Output the (X, Y) coordinate of the center of the cell containing the given text.  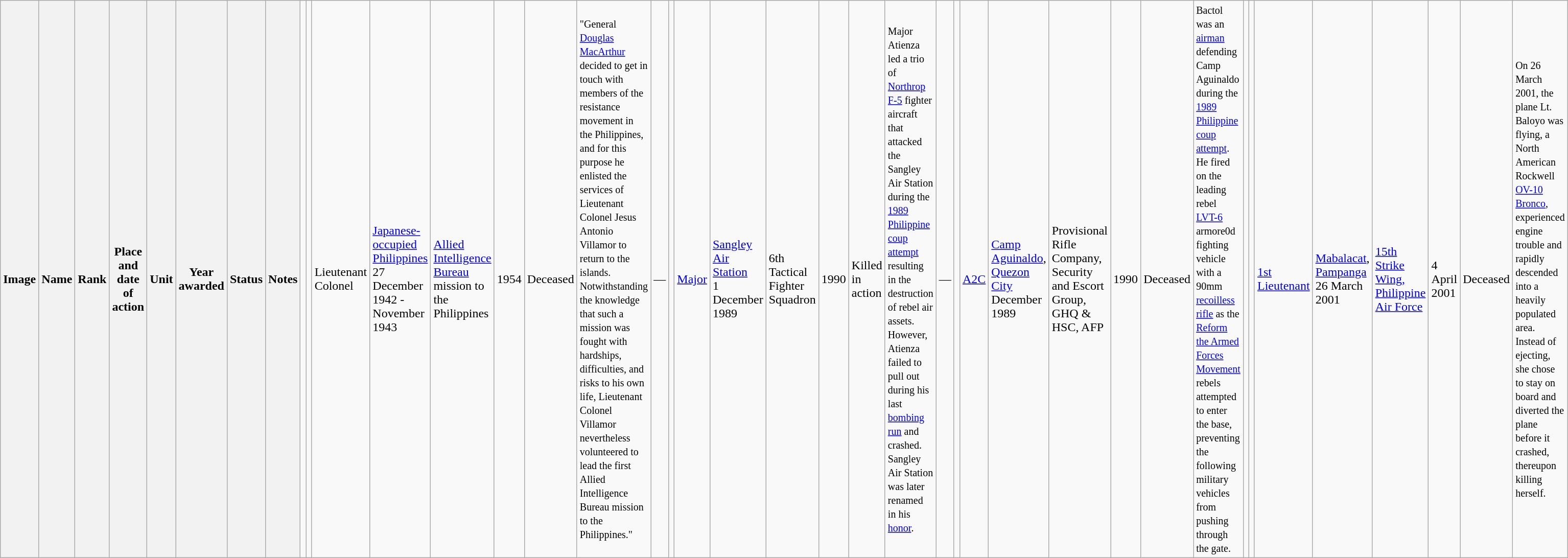
Rank (92, 279)
Killed in action (867, 279)
1954 (509, 279)
15th Strike Wing, Philippine Air Force (1400, 279)
Notes (283, 279)
Sangley Air Station1 December 1989 (738, 279)
Mabalacat, Pampanga26 March 2001 (1343, 279)
Status (246, 279)
Image (19, 279)
6th Tactical Fighter Squadron (792, 279)
Allied Intelligence Bureau mission to the Philippines (462, 279)
Name (57, 279)
Provisional Rifle Company, Security and Escort Group, GHQ & HSC, AFP (1080, 279)
Place and date of action (128, 279)
Major (692, 279)
Japanese-occupied Philippines27 December 1942 - November 1943 (401, 279)
Lieutenant Colonel (341, 279)
Camp Aguinaldo, Quezon CityDecember 1989 (1019, 279)
Unit (161, 279)
1st Lieutenant (1283, 279)
4 April 2001 (1444, 279)
Year awarded (201, 279)
A2C (974, 279)
